Return the (x, y) coordinate for the center point of the cell that contains the specified text.  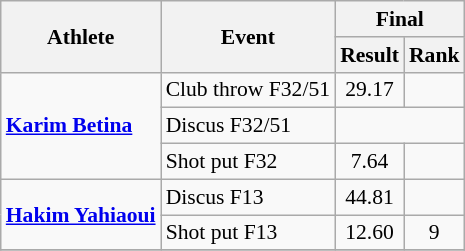
Event (248, 36)
7.64 (370, 162)
44.81 (370, 197)
Final (400, 19)
9 (434, 233)
Club throw F32/51 (248, 90)
12.60 (370, 233)
Rank (434, 55)
Discus F32/51 (248, 126)
29.17 (370, 90)
Karim Betina (81, 126)
Discus F13 (248, 197)
Athlete (81, 36)
Shot put F13 (248, 233)
Shot put F32 (248, 162)
Result (370, 55)
Hakim Yahiaoui (81, 214)
